From the cell containing the given text, extract its center point as (x, y) coordinate. 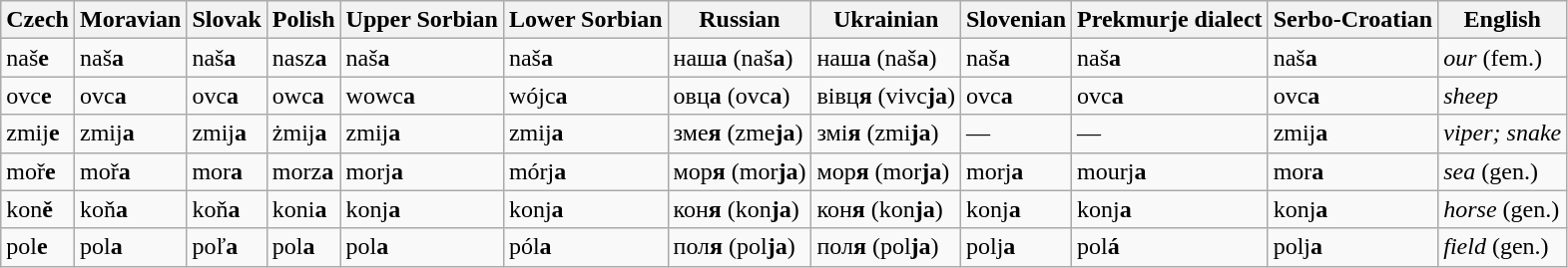
viper; snake (1503, 134)
Slovak (227, 20)
morza (303, 171)
Ukrainian (886, 20)
mórja (585, 171)
ovce (38, 96)
horse (gen.) (1503, 209)
English (1503, 20)
овца (ovca) (740, 96)
pole (38, 247)
вівця (vivcja) (886, 96)
Czech (38, 20)
nasza (303, 58)
zmije (38, 134)
koně (38, 209)
wowca (421, 96)
Upper Sorbian (421, 20)
Russian (740, 20)
polá (1170, 247)
naše (38, 58)
mořa (130, 171)
sea (gen.) (1503, 171)
konia (303, 209)
wójca (585, 96)
żmija (303, 134)
Moravian (130, 20)
Slovenian (1016, 20)
Serbo-Croatian (1353, 20)
owca (303, 96)
змея (zmeja) (740, 134)
Polish (303, 20)
our (fem.) (1503, 58)
Lower Sorbian (585, 20)
poľa (227, 247)
mourja (1170, 171)
moře (38, 171)
змія (zmija) (886, 134)
sheep (1503, 96)
Prekmurje dialect (1170, 20)
póla (585, 247)
field (gen.) (1503, 247)
